Return (x, y) of the center of cell containing provided text 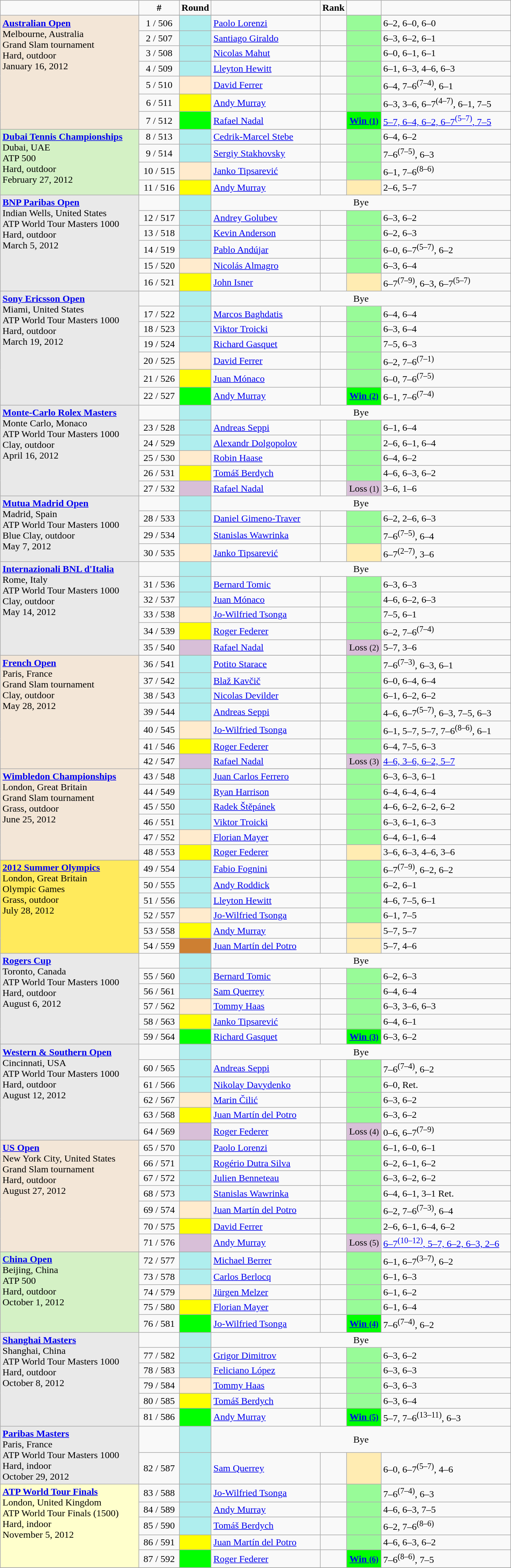
60 / 565 (159, 1068)
50 / 555 (159, 885)
6–1, 7–6(7–4) (446, 396)
Internazionali BNL d'Italia Rome, Italy ATP World Tour Masters 1000 Clay, outdoor May 14, 2012 (70, 608)
6–3, 6–1, 6–3 (446, 822)
45 / 550 (159, 807)
59 / 564 (159, 1037)
Win (5) (364, 1417)
66 / 571 (159, 1163)
John Isner (266, 283)
2–6, 6–1, 6–4 (446, 443)
6–0, 6–7(5–7), 6–2 (446, 249)
ATP World Tour Finals London, United Kingdom ATP World Tour Finals (1500) Hard, indoor November 5, 2012 (70, 1526)
6–7(10–12), 5–7, 6–2, 6–3, 2–6 (446, 1243)
83 / 588 (159, 1493)
6–2, 6–0, 6–0 (446, 23)
Nicolás Almagro (266, 266)
6–3, 3–6, 6–3 (446, 1006)
86 / 591 (159, 1542)
Nicolas Devilder (266, 695)
6–2, 7–6(7–4) (446, 631)
19 / 524 (159, 344)
20 / 525 (159, 361)
32 / 537 (159, 599)
Australian Open Melbourne, Australia Grand Slam tournament Hard, outdoor January 16, 2012 (70, 72)
55 / 560 (159, 976)
56 / 561 (159, 991)
18 / 523 (159, 329)
Kevin Anderson (266, 233)
85 / 590 (159, 1526)
6–1, 6–3, 4–6, 6–3 (446, 68)
67 / 572 (159, 1178)
44 / 549 (159, 792)
6–7(7–9), 6–2, 6–2 (446, 869)
6–7(7–9), 6–3, 6–7(5–7) (446, 283)
4–6, 6–3, 7–5 (446, 1509)
Rogério Dutra Silva (266, 1163)
42 / 547 (159, 762)
Andy Roddick (266, 885)
36 / 541 (159, 664)
Dubai Tennis Championships Dubai, UAE ATP 500 Hard, outdoor February 27, 2012 (70, 162)
6–0, 6–1, 6–1 (446, 53)
7–6(7–4), 6–3 (446, 1493)
Marcos Baghdatis (266, 314)
6–4, 6–4, 6–4 (446, 792)
28 / 533 (159, 519)
7–6(7–5), 6–4 (446, 535)
Potito Starace (266, 664)
Michael Berrer (266, 1260)
6–1, 6–2, 6–2 (446, 695)
2012 Summer Olympics London, Great Britain Olympic Games Grass, outdoor July 28, 2012 (70, 907)
4–6, 7–5, 6–1 (446, 900)
39 / 544 (159, 712)
41 / 546 (159, 746)
6–0, 7–6(7–5) (446, 378)
58 / 563 (159, 1021)
6–1, 6–3 (446, 1277)
52 / 557 (159, 916)
10 / 515 (159, 171)
Jürgen Melzer (266, 1292)
7–6(7–3), 6–3, 6–1 (446, 664)
37 / 542 (159, 680)
Carlos Berlocq (266, 1277)
13 / 518 (159, 233)
6–4, 6–1 (446, 1021)
7–6(8–6), 7–5 (446, 1559)
6–1, 5–7, 5–7, 7–6(8–6), 6–1 (446, 730)
Ryan Harrison (266, 792)
54 / 559 (159, 946)
63 / 568 (159, 1115)
6–4, 6–1, 3–1 Ret. (446, 1193)
6–2, 2–6, 6–3 (446, 519)
48 / 553 (159, 852)
7–6(7–5), 6–3 (446, 154)
30 / 535 (159, 553)
Rank (334, 8)
BNP Paribas Open Indian Wells, United States ATP World Tour Masters 1000 Hard, outdoor March 5, 2012 (70, 243)
Andrey Golubev (266, 218)
6–0, Ret. (446, 1085)
US Open New York City, United States Grand Slam tournament Hard, outdoor August 27, 2012 (70, 1196)
79 / 584 (159, 1386)
43 / 548 (159, 777)
Mutua Madrid Open Madrid, Spain ATP World Tour Masters 1000 Blue Clay, outdoor May 7, 2012 (70, 529)
78 / 583 (159, 1370)
33 / 538 (159, 615)
Sergiy Stakhovsky (266, 154)
Pablo Andújar (266, 249)
6–1, 6–0, 6–1 (446, 1148)
Monte-Carlo Rolex Masters Monte Carlo, Monaco ATP World Tour Masters 1000 Clay, outdoor April 16, 2012 (70, 450)
61 / 566 (159, 1085)
6–1, 7–6(8–6) (446, 171)
Santiago Giraldo (266, 38)
51 / 556 (159, 900)
Grigor Dimitrov (266, 1355)
38 / 543 (159, 695)
16 / 521 (159, 283)
2–6, 5–7 (446, 187)
7 / 512 (159, 120)
Julien Benneteau (266, 1178)
64 / 569 (159, 1131)
21 / 526 (159, 378)
Juan Carlos Ferrero (266, 777)
5–7, 7–6(13–11), 6–3 (446, 1417)
9 / 514 (159, 154)
Win (2) (364, 396)
Shanghai Masters Shanghai, China ATP World Tour Masters 1000 Hard, outdoor October 8, 2012 (70, 1379)
Western & Southern Open Cincinnati, USA ATP World Tour Masters 1000 Hard, outdoor August 12, 2012 (70, 1092)
Marin Čilić (266, 1100)
6–2, 7–6(7–3), 6–4 (446, 1210)
6–7(2–7), 3–6 (446, 553)
6–2, 6–1 (446, 885)
15 / 520 (159, 266)
87 / 592 (159, 1559)
Win (4) (364, 1324)
Round (195, 8)
1 / 506 (159, 23)
29 / 534 (159, 535)
Alexandr Dolgopolov (266, 443)
14 / 519 (159, 249)
70 / 575 (159, 1226)
7–5, 6–3 (446, 344)
Fabio Fognini (266, 869)
4–6, 6–7(5–7), 6–3, 7–5, 6–3 (446, 712)
6–3, 3–6, 6–7(4–7), 6–1, 7–5 (446, 103)
6–0, 6–7(5–7), 4–6 (446, 1468)
2 / 507 (159, 38)
40 / 545 (159, 730)
24 / 529 (159, 443)
6–2, 6–1, 6–2 (446, 1163)
8 / 513 (159, 137)
4–6, 6–2, 6–3 (446, 599)
Nikolay Davydenko (266, 1085)
35 / 540 (159, 648)
6–4, 6–1, 6–4 (446, 837)
Sony Ericsson Open Miami, United States ATP World Tour Masters 1000 Hard, outdoor March 19, 2012 (70, 348)
6–4, 7–6(7–4), 6–1 (446, 85)
3 / 508 (159, 53)
3–6, 1–6 (446, 488)
25 / 530 (159, 458)
Loss (5) (364, 1243)
Loss (2) (364, 648)
Paribas Masters Paris, France ATP World Tour Masters 1000 Hard, indoor October 29, 2012 (70, 1455)
74 / 579 (159, 1292)
Feliciano López (266, 1370)
Blaž Kavčič (266, 680)
34 / 539 (159, 631)
6–1, 6–7(3–7), 6–2 (446, 1260)
26 / 531 (159, 473)
84 / 589 (159, 1509)
81 / 586 (159, 1417)
Win (1) (364, 120)
49 / 554 (159, 869)
46 / 551 (159, 822)
Win (3) (364, 1037)
5–7, 6–4, 6–2, 6–7(5–7), 7–5 (446, 120)
0–6, 6–7(7–9) (446, 1131)
Cedrik-Marcel Stebe (266, 137)
69 / 574 (159, 1210)
Loss (4) (364, 1131)
68 / 573 (159, 1193)
80 / 585 (159, 1401)
6–3, 6–2, 6–1 (446, 38)
Robin Haase (266, 458)
72 / 577 (159, 1260)
6–3, 6–2, 6–2 (446, 1178)
4 / 509 (159, 68)
Loss (1) (364, 488)
6–1, 6–2 (446, 1292)
4–6, 6–2, 6–2, 6–2 (446, 807)
7–5, 6–1 (446, 615)
27 / 532 (159, 488)
12 / 517 (159, 218)
5–7, 4–6 (446, 946)
Win (6) (364, 1559)
Loss (3) (364, 762)
6–2, 7–6(7–1) (446, 361)
62 / 567 (159, 1100)
31 / 536 (159, 584)
# (159, 8)
Rogers Cup Toronto, Canada ATP World Tour Masters 1000 Hard, outdoor August 6, 2012 (70, 999)
57 / 562 (159, 1006)
China Open Beijing, China ATP 500 Hard, outdoor October 1, 2012 (70, 1292)
6–0, 6–4, 6–4 (446, 680)
Daniel Gimeno-Traver (266, 519)
53 / 558 (159, 931)
71 / 576 (159, 1243)
23 / 528 (159, 428)
Wimbledon Championships London, Great Britain Grand Slam tournament Grass, outdoor June 25, 2012 (70, 814)
75 / 580 (159, 1307)
73 / 578 (159, 1277)
3–6, 6–3, 4–6, 3–6 (446, 852)
6–3, 6–3, 6–1 (446, 777)
Nicolas Mahut (266, 53)
76 / 581 (159, 1324)
5–7, 3–6 (446, 648)
4–6, 3–6, 6–2, 5–7 (446, 762)
77 / 582 (159, 1355)
6–2, 7–6(8–6) (446, 1526)
French Open Paris, France Grand Slam tournament Clay, outdoor May 28, 2012 (70, 712)
6 / 511 (159, 103)
47 / 552 (159, 837)
65 / 570 (159, 1148)
17 / 522 (159, 314)
Radek Štěpánek (266, 807)
11 / 516 (159, 187)
82 / 587 (159, 1468)
22 / 527 (159, 396)
5 / 510 (159, 85)
6–1, 7–5 (446, 916)
2–6, 6–1, 6–4, 6–2 (446, 1226)
6–4, 7–5, 6–3 (446, 746)
5–7, 5–7 (446, 931)
